Return the [x, y] coordinate for the center point of the cell that contains the specified text.  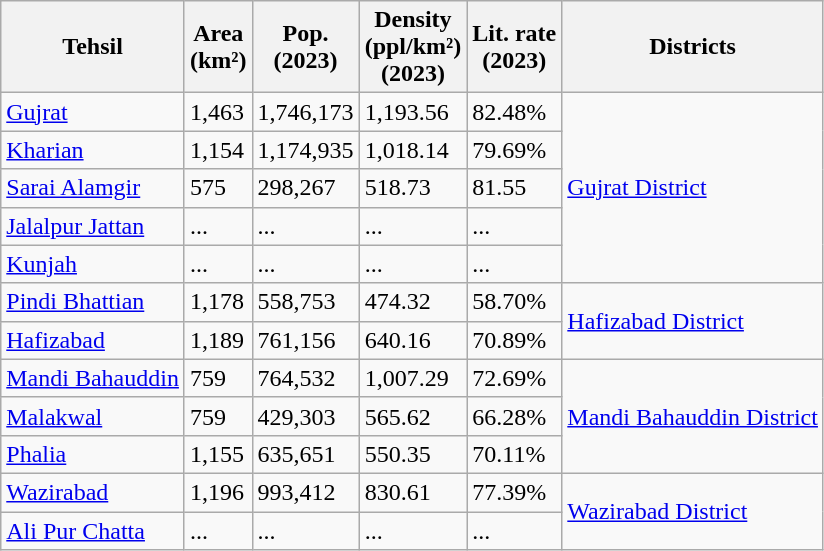
81.55 [514, 188]
Pindi Bhattian [93, 302]
429,303 [306, 416]
Tehsil [93, 47]
635,651 [306, 454]
Wazirabad District [693, 511]
58.70% [514, 302]
761,156 [306, 340]
298,267 [306, 188]
474.32 [413, 302]
1,007.29 [413, 378]
70.11% [514, 454]
550.35 [413, 454]
Density(ppl/km²)(2023) [413, 47]
Mandi Bahauddin District [693, 416]
Kharian [93, 150]
79.69% [514, 150]
575 [218, 188]
Area(km²) [218, 47]
Wazirabad [93, 492]
Districts [693, 47]
1,174,935 [306, 150]
Hafizabad [93, 340]
1,178 [218, 302]
Kunjah [93, 264]
1,196 [218, 492]
Ali Pur Chatta [93, 531]
1,154 [218, 150]
764,532 [306, 378]
77.39% [514, 492]
518.73 [413, 188]
Sarai Alamgir [93, 188]
1,018.14 [413, 150]
640.16 [413, 340]
Gujrat [93, 112]
1,193.56 [413, 112]
830.61 [413, 492]
558,753 [306, 302]
82.48% [514, 112]
Jalalpur Jattan [93, 226]
72.69% [514, 378]
Mandi Bahauddin [93, 378]
70.89% [514, 340]
66.28% [514, 416]
Hafizabad District [693, 321]
565.62 [413, 416]
1,155 [218, 454]
Pop.(2023) [306, 47]
Gujrat District [693, 188]
1,746,173 [306, 112]
1,189 [218, 340]
Malakwal [93, 416]
993,412 [306, 492]
Phalia [93, 454]
Lit. rate(2023) [514, 47]
1,463 [218, 112]
